From the cell containing the given text, extract its center point as (X, Y) coordinate. 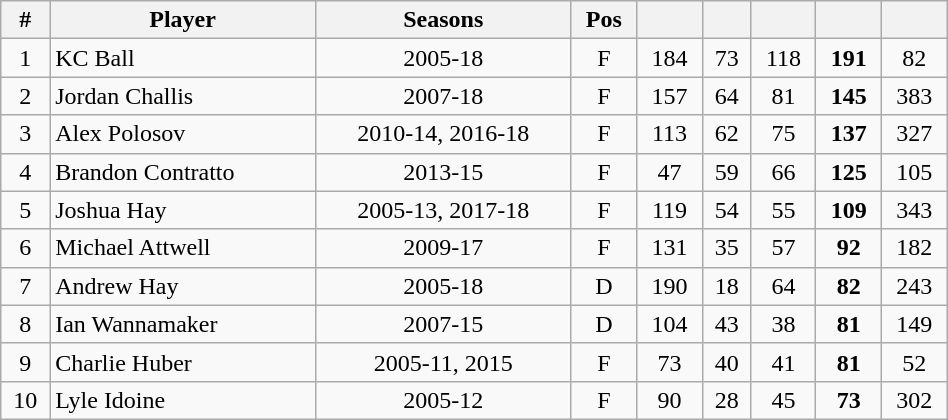
10 (26, 400)
2009-17 (443, 248)
7 (26, 286)
343 (914, 210)
3 (26, 134)
125 (849, 172)
149 (914, 324)
109 (849, 210)
38 (783, 324)
Alex Polosov (183, 134)
Brandon Contratto (183, 172)
145 (849, 96)
Ian Wannamaker (183, 324)
2013-15 (443, 172)
55 (783, 210)
40 (726, 362)
Andrew Hay (183, 286)
75 (783, 134)
Lyle Idoine (183, 400)
41 (783, 362)
6 (26, 248)
2005-13, 2017-18 (443, 210)
2 (26, 96)
90 (670, 400)
190 (670, 286)
137 (849, 134)
Joshua Hay (183, 210)
302 (914, 400)
62 (726, 134)
Player (183, 20)
66 (783, 172)
327 (914, 134)
92 (849, 248)
43 (726, 324)
157 (670, 96)
2010-14, 2016-18 (443, 134)
131 (670, 248)
18 (726, 286)
Michael Attwell (183, 248)
383 (914, 96)
5 (26, 210)
113 (670, 134)
8 (26, 324)
1 (26, 58)
182 (914, 248)
2005-11, 2015 (443, 362)
45 (783, 400)
57 (783, 248)
Pos (604, 20)
KC Ball (183, 58)
Seasons (443, 20)
4 (26, 172)
Jordan Challis (183, 96)
2005-12 (443, 400)
28 (726, 400)
9 (26, 362)
2007-15 (443, 324)
105 (914, 172)
59 (726, 172)
54 (726, 210)
191 (849, 58)
119 (670, 210)
118 (783, 58)
243 (914, 286)
184 (670, 58)
104 (670, 324)
2007-18 (443, 96)
52 (914, 362)
Charlie Huber (183, 362)
# (26, 20)
47 (670, 172)
35 (726, 248)
